Return [x, y] of the center of cell containing provided text 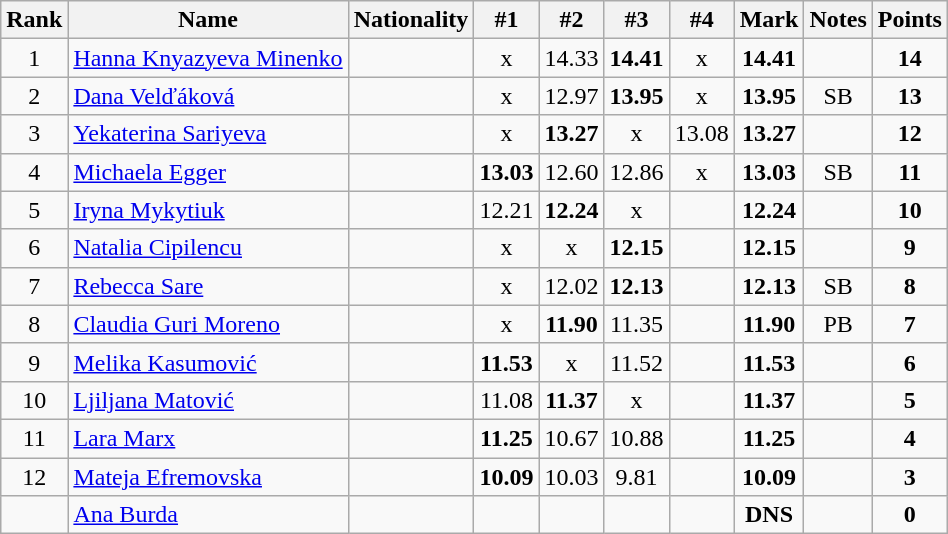
14 [910, 58]
1 [34, 58]
#1 [506, 20]
Notes [838, 20]
13.08 [702, 134]
Hanna Knyazyeva Minenko [208, 58]
12.60 [572, 172]
Melika Kasumović [208, 362]
10.03 [572, 477]
2 [34, 96]
PB [838, 324]
Points [910, 20]
Mateja Efremovska [208, 477]
Dana Velďáková [208, 96]
#4 [702, 20]
Nationality [411, 20]
11.52 [636, 362]
Name [208, 20]
12.86 [636, 172]
10.88 [636, 438]
#3 [636, 20]
Natalia Cipilencu [208, 248]
9.81 [636, 477]
Iryna Mykytiuk [208, 210]
11.08 [506, 400]
#2 [572, 20]
Ana Burda [208, 515]
11.35 [636, 324]
DNS [769, 515]
Lara Marx [208, 438]
14.33 [572, 58]
Mark [769, 20]
Ljiljana Matović [208, 400]
Yekaterina Sariyeva [208, 134]
0 [910, 515]
10.67 [572, 438]
Michaela Egger [208, 172]
12.21 [506, 210]
Rank [34, 20]
13 [910, 96]
Claudia Guri Moreno [208, 324]
12.97 [572, 96]
Rebecca Sare [208, 286]
12.02 [572, 286]
